From the cell containing the given text, extract its center point as (X, Y) coordinate. 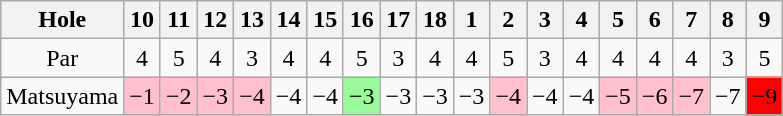
Par (62, 58)
7 (692, 20)
2 (508, 20)
12 (216, 20)
−6 (654, 96)
6 (654, 20)
17 (398, 20)
−9 (764, 96)
18 (436, 20)
−2 (178, 96)
−5 (618, 96)
Matsuyama (62, 96)
9 (764, 20)
13 (252, 20)
16 (362, 20)
−1 (142, 96)
14 (288, 20)
10 (142, 20)
8 (728, 20)
11 (178, 20)
15 (326, 20)
Hole (62, 20)
1 (472, 20)
